For the text-containing cell, return its midpoint in (X, Y) coordinate format. 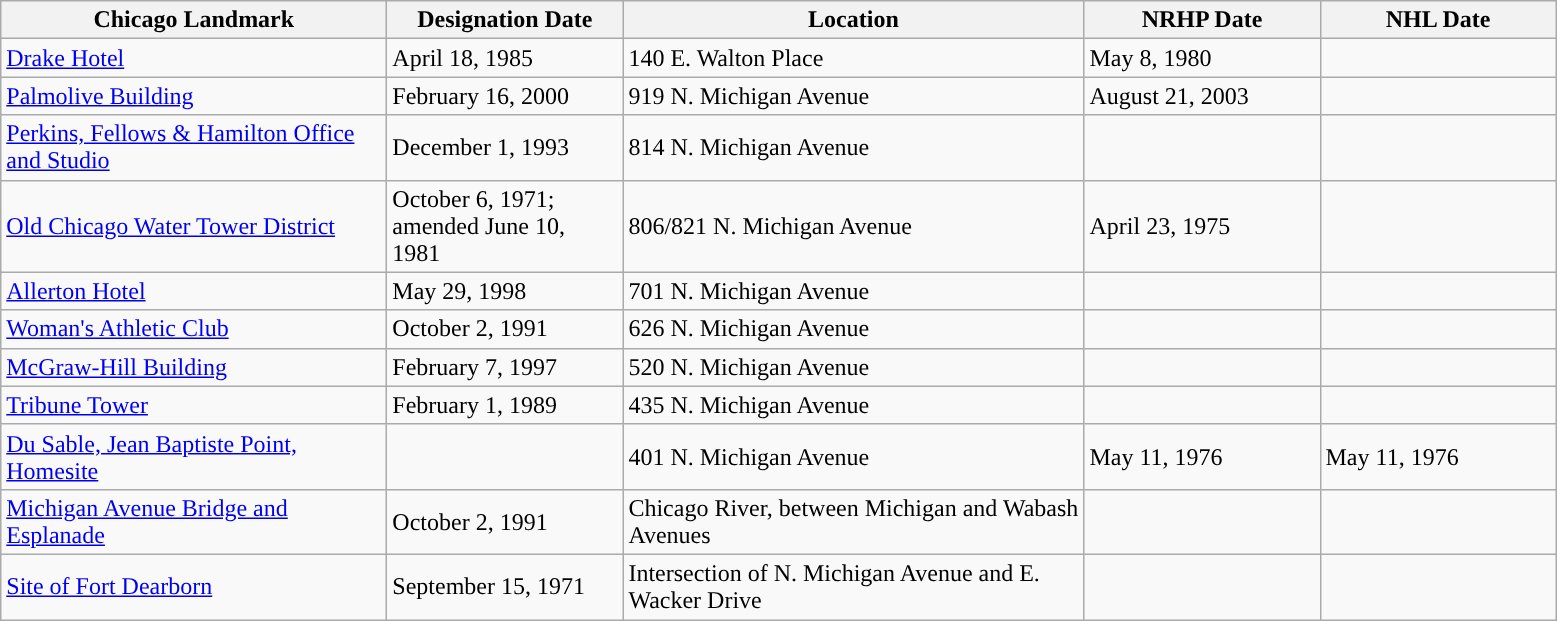
Chicago River, between Michigan and Wabash Avenues (854, 522)
Woman's Athletic Club (194, 329)
Intersection of N. Michigan Avenue and E. Wacker Drive (854, 586)
McGraw-Hill Building (194, 367)
August 21, 2003 (1202, 96)
September 15, 1971 (505, 586)
Michigan Avenue Bridge and Esplanade (194, 522)
February 7, 1997 (505, 367)
Du Sable, Jean Baptiste Point, Homesite (194, 456)
626 N. Michigan Avenue (854, 329)
Allerton Hotel (194, 291)
NRHP Date (1202, 20)
435 N. Michigan Avenue (854, 405)
919 N. Michigan Avenue (854, 96)
814 N. Michigan Avenue (854, 148)
October 6, 1971;amended June 10, 1981 (505, 226)
Drake Hotel (194, 58)
701 N. Michigan Avenue (854, 291)
December 1, 1993 (505, 148)
Old Chicago Water Tower District (194, 226)
NHL Date (1438, 20)
April 23, 1975 (1202, 226)
Perkins, Fellows & Hamilton Office and Studio (194, 148)
February 1, 1989 (505, 405)
April 18, 1985 (505, 58)
May 8, 1980 (1202, 58)
401 N. Michigan Avenue (854, 456)
Designation Date (505, 20)
Chicago Landmark (194, 20)
806/821 N. Michigan Avenue (854, 226)
May 29, 1998 (505, 291)
Tribune Tower (194, 405)
140 E. Walton Place (854, 58)
Palmolive Building (194, 96)
Site of Fort Dearborn (194, 586)
February 16, 2000 (505, 96)
520 N. Michigan Avenue (854, 367)
Location (854, 20)
